Identify which cell holds the provided text, then report its (X, Y) central coordinate. 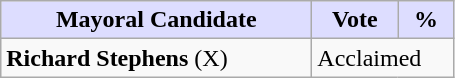
Vote (355, 20)
Richard Stephens (X) (156, 58)
Acclaimed (383, 58)
Mayoral Candidate (156, 20)
% (426, 20)
